From the cell containing the given text, extract its center point as [X, Y] coordinate. 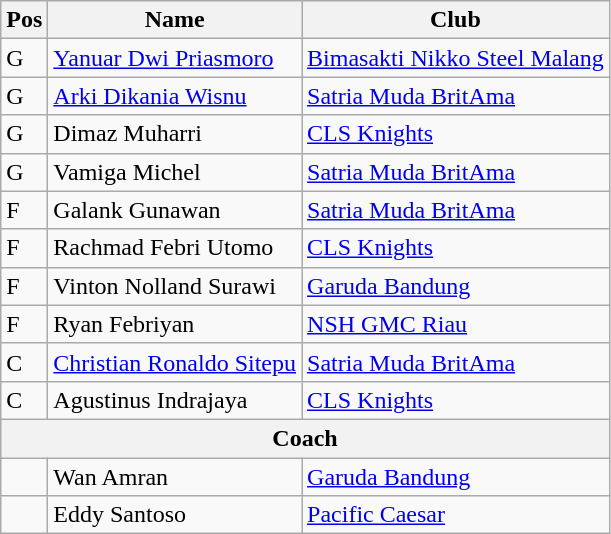
NSH GMC Riau [456, 324]
Ryan Febriyan [175, 324]
Pacific Caesar [456, 515]
Vinton Nolland Surawi [175, 286]
Christian Ronaldo Sitepu [175, 362]
Yanuar Dwi Priasmoro [175, 58]
Pos [24, 20]
Rachmad Febri Utomo [175, 248]
Eddy Santoso [175, 515]
Club [456, 20]
Agustinus Indrajaya [175, 400]
Coach [305, 438]
Dimaz Muharri [175, 134]
Arki Dikania Wisnu [175, 96]
Name [175, 20]
Vamiga Michel [175, 172]
Wan Amran [175, 477]
Galank Gunawan [175, 210]
Bimasakti Nikko Steel Malang [456, 58]
